Scan for the cell matching the given text and deliver its (x, y) coordinate at center. 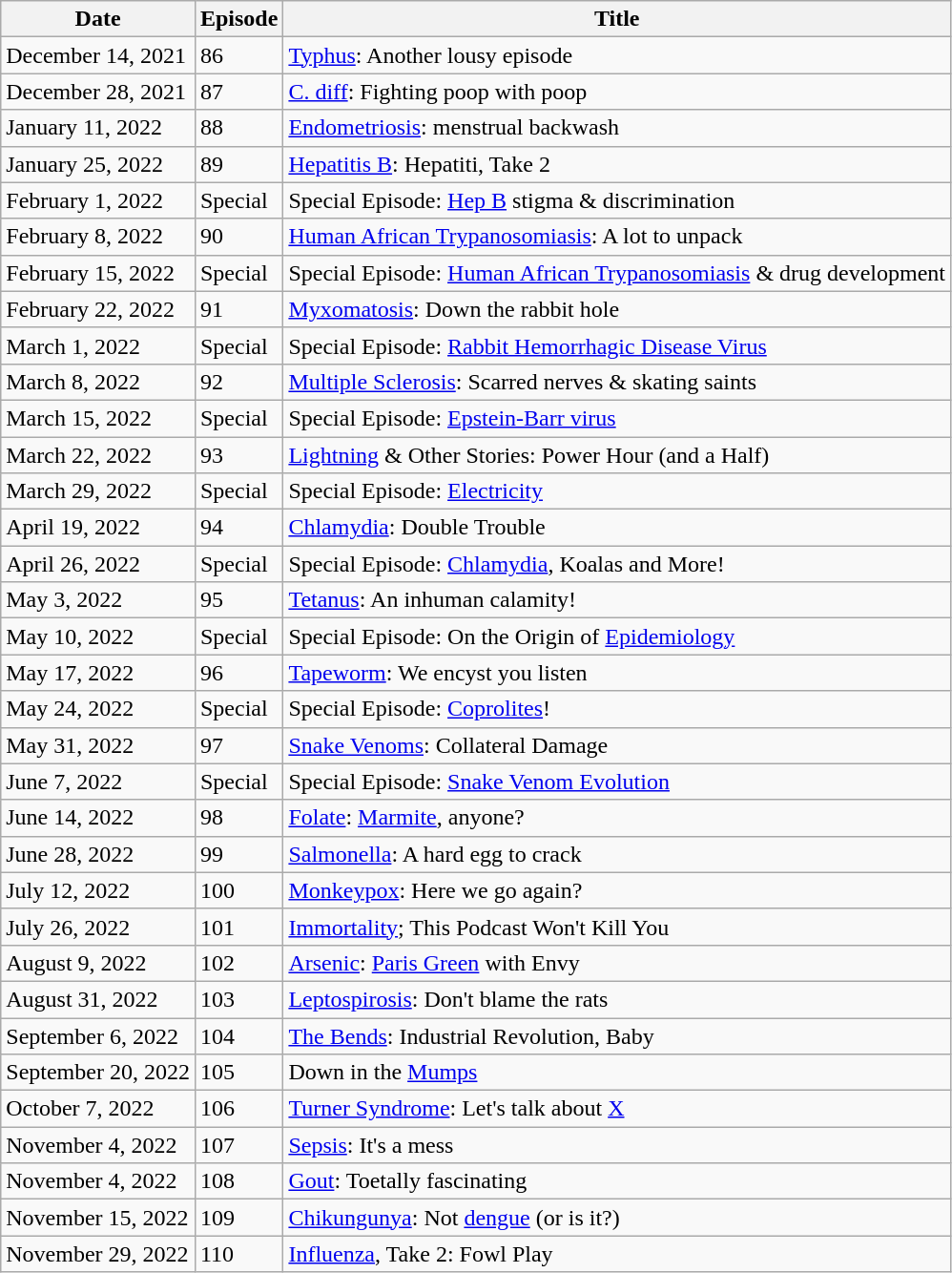
Tetanus: An inhuman calamity! (617, 600)
89 (238, 164)
July 26, 2022 (98, 927)
Salmonella: A hard egg to crack (617, 854)
May 3, 2022 (98, 600)
February 15, 2022 (98, 273)
June 7, 2022 (98, 782)
May 10, 2022 (98, 636)
Monkeypox: Here we go again? (617, 890)
January 25, 2022 (98, 164)
109 (238, 1218)
110 (238, 1254)
March 1, 2022 (98, 345)
99 (238, 854)
June 14, 2022 (98, 818)
105 (238, 1073)
Arsenic: Paris Green with Envy (617, 963)
Immortality; This Podcast Won't Kill You (617, 927)
91 (238, 309)
90 (238, 237)
93 (238, 455)
C. diff: Fighting poop with poop (617, 92)
100 (238, 890)
Special Episode: Human African Trypanosomiasis & drug development (617, 273)
96 (238, 673)
April 26, 2022 (98, 564)
Special Episode: On the Origin of Epidemiology (617, 636)
December 14, 2021 (98, 55)
May 17, 2022 (98, 673)
June 28, 2022 (98, 854)
February 8, 2022 (98, 237)
106 (238, 1109)
Lightning & Other Stories: Power Hour (and a Half) (617, 455)
Episode (238, 19)
Down in the Mumps (617, 1073)
May 24, 2022 (98, 709)
Snake Venoms: Collateral Damage (617, 745)
97 (238, 745)
March 15, 2022 (98, 418)
May 31, 2022 (98, 745)
Endometriosis: menstrual backwash (617, 128)
October 7, 2022 (98, 1109)
March 29, 2022 (98, 491)
August 9, 2022 (98, 963)
95 (238, 600)
Special Episode: Rabbit Hemorrhagic Disease Virus (617, 345)
Influenza, Take 2: Fowl Play (617, 1254)
86 (238, 55)
August 31, 2022 (98, 999)
87 (238, 92)
Gout: Toetally fascinating (617, 1181)
Multiple Sclerosis: Scarred nerves & skating saints (617, 382)
Tapeworm: We encyst you listen (617, 673)
February 22, 2022 (98, 309)
January 11, 2022 (98, 128)
Sepsis: It's a mess (617, 1145)
November 15, 2022 (98, 1218)
March 22, 2022 (98, 455)
108 (238, 1181)
March 8, 2022 (98, 382)
Human African Trypanosomiasis: A lot to unpack (617, 237)
September 20, 2022 (98, 1073)
Chikungunya: Not dengue (or is it?) (617, 1218)
Myxomatosis: Down the rabbit hole (617, 309)
July 12, 2022 (98, 890)
Leptospirosis: Don't blame the rats (617, 999)
Hepatitis B: Hepatiti, Take 2 (617, 164)
Typhus: Another lousy episode (617, 55)
92 (238, 382)
103 (238, 999)
Special Episode: Epstein-Barr virus (617, 418)
104 (238, 1035)
Folate: Marmite, anyone? (617, 818)
Turner Syndrome: Let's talk about X (617, 1109)
February 1, 2022 (98, 200)
Special Episode: Snake Venom Evolution (617, 782)
April 19, 2022 (98, 528)
September 6, 2022 (98, 1035)
107 (238, 1145)
98 (238, 818)
Title (617, 19)
Special Episode: Electricity (617, 491)
Special Episode: Coprolites! (617, 709)
Special Episode: Hep B stigma & discrimination (617, 200)
November 29, 2022 (98, 1254)
Chlamydia: Double Trouble (617, 528)
Special Episode: Chlamydia, Koalas and More! (617, 564)
88 (238, 128)
101 (238, 927)
94 (238, 528)
The Bends: Industrial Revolution, Baby (617, 1035)
December 28, 2021 (98, 92)
102 (238, 963)
Date (98, 19)
